Capture the cell that displays the provided text and extract its (X, Y) central coordinate. 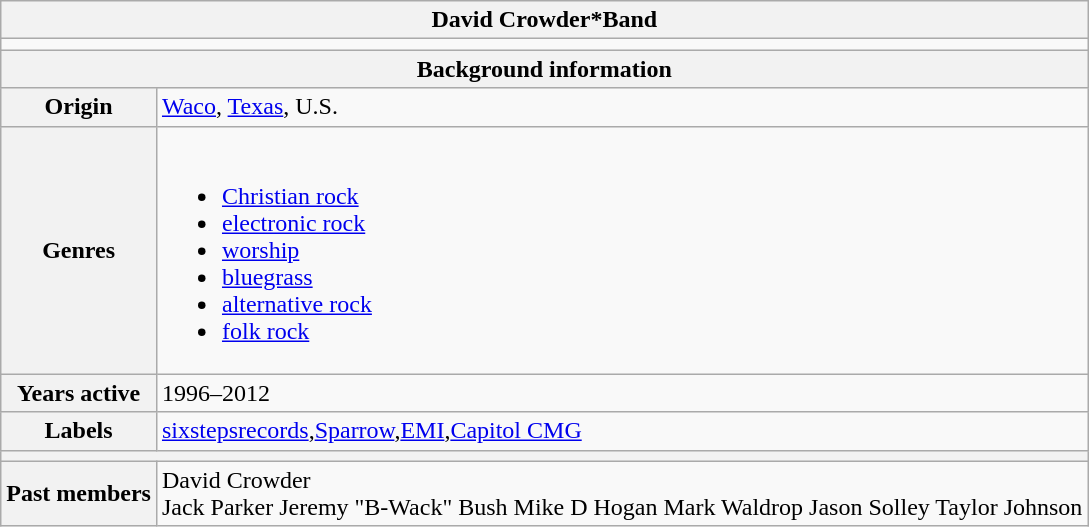
David CrowderJack Parker Jeremy "B-Wack" Bush Mike D Hogan Mark Waldrop Jason Solley Taylor Johnson (622, 494)
1996–2012 (622, 393)
David Crowder*Band (544, 20)
Origin (79, 107)
Labels (79, 431)
Waco, Texas, U.S. (622, 107)
sixstepsrecords,Sparrow,EMI,Capitol CMG (622, 431)
Years active (79, 393)
Genres (79, 250)
Christian rockelectronic rockworshipbluegrassalternative rockfolk rock (622, 250)
Past members (79, 494)
Background information (544, 69)
